Find where the given text appears and provide that cell's center as (X, Y) coordinate. 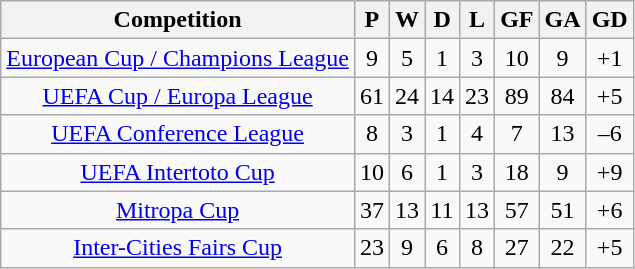
84 (562, 96)
W (406, 20)
L (478, 20)
UEFA Conference League (178, 134)
P (372, 20)
–6 (610, 134)
GD (610, 20)
37 (372, 210)
27 (517, 248)
Inter-Cities Fairs Cup (178, 248)
18 (517, 172)
+9 (610, 172)
14 (442, 96)
5 (406, 58)
GF (517, 20)
UEFA Intertoto Cup (178, 172)
4 (478, 134)
+6 (610, 210)
51 (562, 210)
57 (517, 210)
Mitropa Cup (178, 210)
European Cup / Champions League (178, 58)
GA (562, 20)
61 (372, 96)
UEFA Cup / Europa League (178, 96)
11 (442, 210)
Competition (178, 20)
89 (517, 96)
24 (406, 96)
+1 (610, 58)
D (442, 20)
22 (562, 248)
7 (517, 134)
